For the text-containing cell, return its midpoint in (x, y) coordinate format. 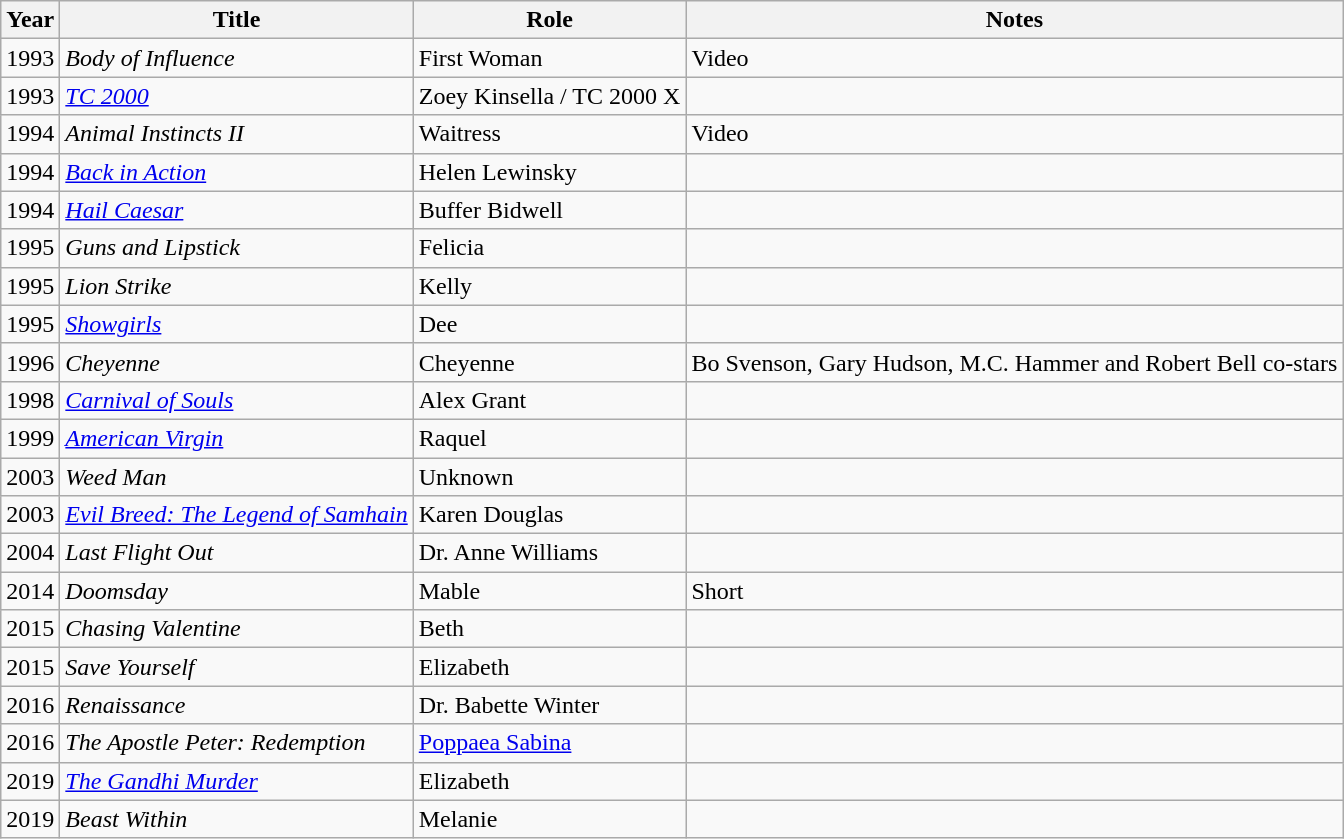
2004 (30, 553)
Karen Douglas (550, 515)
First Woman (550, 58)
Dr. Anne Williams (550, 553)
Unknown (550, 477)
Chasing Valentine (236, 629)
Weed Man (236, 477)
American Virgin (236, 438)
Dr. Babette Winter (550, 705)
Title (236, 20)
Renaissance (236, 705)
Melanie (550, 819)
Evil Breed: The Legend of Samhain (236, 515)
Back in Action (236, 172)
Helen Lewinsky (550, 172)
Alex Grant (550, 400)
Bo Svenson, Gary Hudson, M.C. Hammer and Robert Bell co-stars (1014, 362)
Body of Influence (236, 58)
Doomsday (236, 591)
Notes (1014, 20)
The Apostle Peter: Redemption (236, 743)
2014 (30, 591)
Poppaea Sabina (550, 743)
1998 (30, 400)
TC 2000 (236, 96)
Save Yourself (236, 667)
Last Flight Out (236, 553)
Buffer Bidwell (550, 210)
Lion Strike (236, 286)
Showgirls (236, 324)
1999 (30, 438)
The Gandhi Murder (236, 781)
Role (550, 20)
1996 (30, 362)
Dee (550, 324)
Raquel (550, 438)
Short (1014, 591)
Year (30, 20)
Kelly (550, 286)
Guns and Lipstick (236, 248)
Felicia (550, 248)
Zoey Kinsella / TC 2000 X (550, 96)
Waitress (550, 134)
Carnival of Souls (236, 400)
Beth (550, 629)
Mable (550, 591)
Beast Within (236, 819)
Animal Instincts II (236, 134)
Hail Caesar (236, 210)
